Detect which cell encompasses the target text, then output its [X, Y] center coordinate. 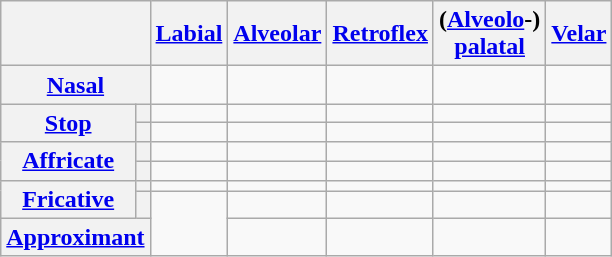
Affricate [68, 161]
(Alveolo-)palatal [489, 34]
Approximant [76, 237]
Labial [189, 34]
Fricative [68, 199]
Nasal [76, 85]
Stop [68, 123]
Velar [579, 34]
Alveolar [278, 34]
Retroflex [380, 34]
